Scan for the cell matching the given text and deliver its [x, y] coordinate at center. 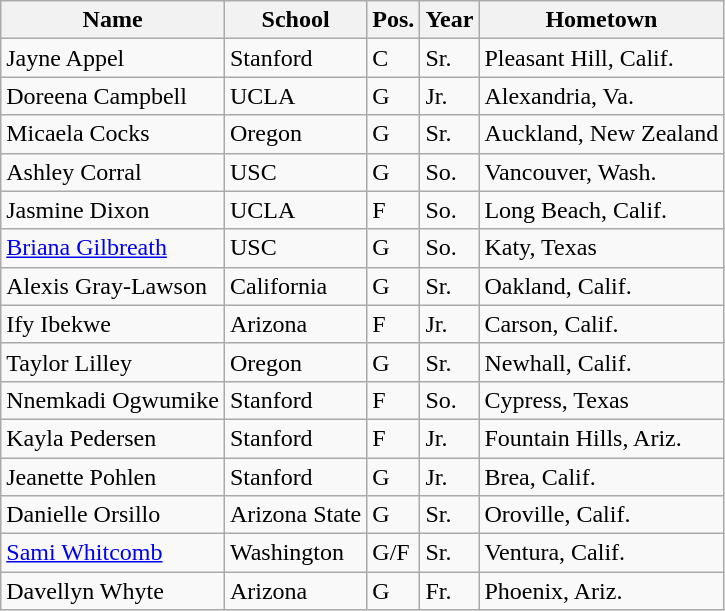
Katy, Texas [602, 248]
Davellyn Whyte [113, 591]
Alexis Gray-Lawson [113, 286]
Arizona State [295, 515]
School [295, 20]
Cypress, Texas [602, 400]
Oakland, Calif. [602, 286]
Phoenix, Ariz. [602, 591]
Nnemkadi Ogwumike [113, 400]
Micaela Cocks [113, 134]
Auckland, New Zealand [602, 134]
Newhall, Calif. [602, 362]
C [394, 58]
Ashley Corral [113, 172]
G/F [394, 553]
Taylor Lilley [113, 362]
Ventura, Calif. [602, 553]
Vancouver, Wash. [602, 172]
Danielle Orsillo [113, 515]
Briana Gilbreath [113, 248]
Jayne Appel [113, 58]
Long Beach, Calif. [602, 210]
Hometown [602, 20]
Oroville, Calif. [602, 515]
Fr. [450, 591]
California [295, 286]
Doreena Campbell [113, 96]
Sami Whitcomb [113, 553]
Alexandria, Va. [602, 96]
Ify Ibekwe [113, 324]
Washington [295, 553]
Carson, Calif. [602, 324]
Kayla Pedersen [113, 438]
Pos. [394, 20]
Brea, Calif. [602, 477]
Jasmine Dixon [113, 210]
Jeanette Pohlen [113, 477]
Fountain Hills, Ariz. [602, 438]
Name [113, 20]
Year [450, 20]
Pleasant Hill, Calif. [602, 58]
